Find where the given text appears and provide that cell's center as (x, y) coordinate. 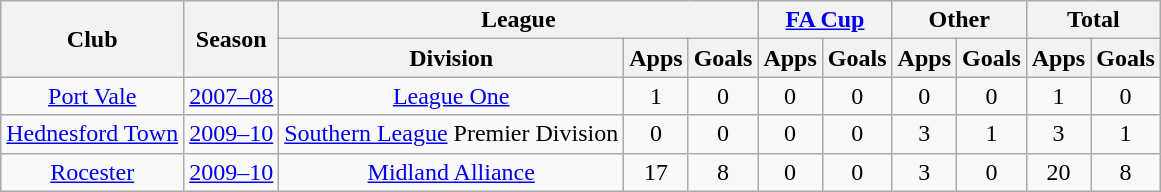
2007–08 (232, 96)
Total (1093, 20)
Rocester (92, 172)
Port Vale (92, 96)
Southern League Premier Division (452, 134)
League One (452, 96)
17 (656, 172)
Other (959, 20)
FA Cup (825, 20)
Midland Alliance (452, 172)
Division (452, 58)
Hednesford Town (92, 134)
League (518, 20)
20 (1058, 172)
Club (92, 39)
Season (232, 39)
